Identify which cell holds the provided text, then report its [x, y] central coordinate. 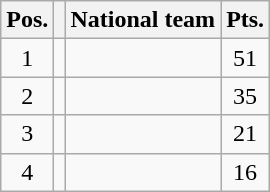
4 [28, 172]
2 [28, 96]
35 [246, 96]
3 [28, 134]
Pts. [246, 20]
21 [246, 134]
1 [28, 58]
National team [143, 20]
Pos. [28, 20]
51 [246, 58]
16 [246, 172]
